Detect which cell encompasses the target text, then output its [x, y] center coordinate. 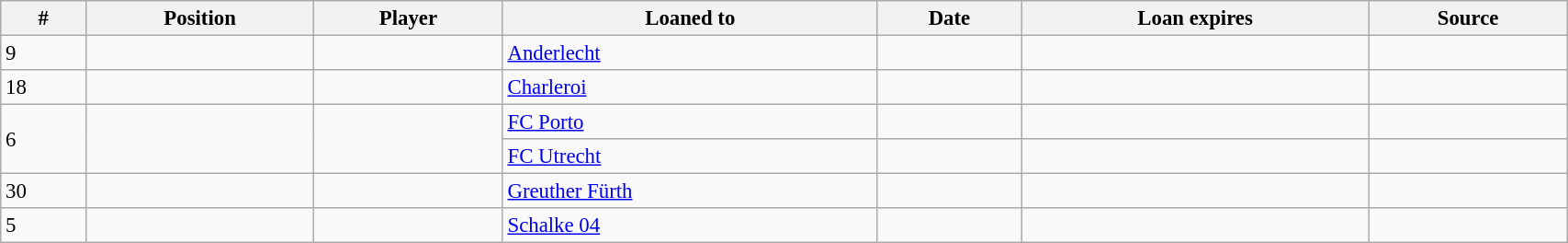
FC Utrecht [690, 156]
# [44, 18]
FC Porto [690, 122]
Schalke 04 [690, 226]
Loan expires [1196, 18]
18 [44, 87]
5 [44, 226]
Anderlecht [690, 53]
Greuther Fürth [690, 191]
Player [409, 18]
6 [44, 140]
Loaned to [690, 18]
9 [44, 53]
Date [949, 18]
Position [200, 18]
Source [1468, 18]
Charleroi [690, 87]
30 [44, 191]
